Return the (x, y) coordinate for the center point of the cell that contains the specified text.  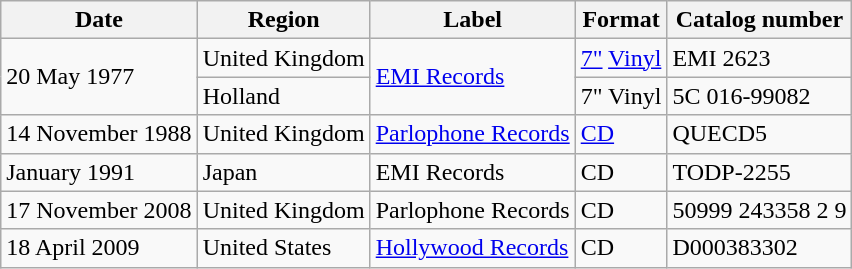
Catalog number (760, 20)
14 November 1988 (99, 134)
Label (472, 20)
18 April 2009 (99, 248)
United States (284, 248)
5C 016-99082 (760, 96)
Date (99, 20)
20 May 1977 (99, 77)
D000383302 (760, 248)
Holland (284, 96)
Region (284, 20)
January 1991 (99, 172)
50999 243358 2 9 (760, 210)
17 November 2008 (99, 210)
TODP-2255 (760, 172)
Japan (284, 172)
Hollywood Records (472, 248)
QUECD5 (760, 134)
EMI 2623 (760, 58)
Format (621, 20)
